Extract the [X, Y] coordinate from the center of the cell holding the provided text.  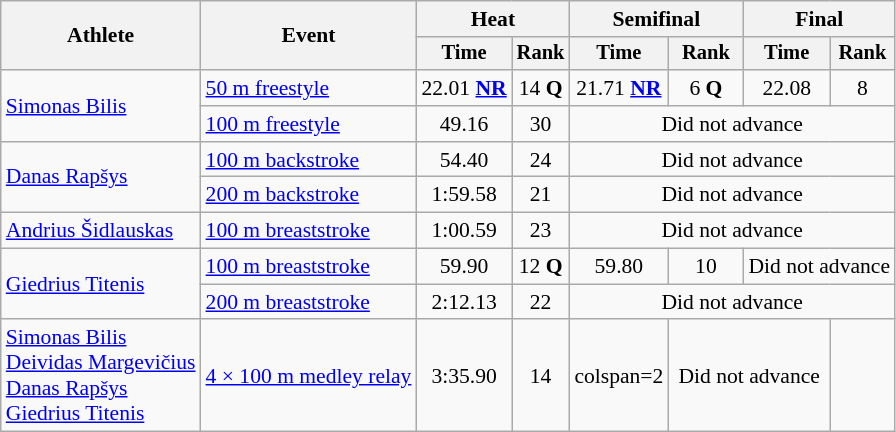
22 [541, 302]
10 [706, 267]
200 m breaststroke [309, 302]
Final [819, 19]
Danas Rapšys [101, 178]
8 [862, 88]
100 m freestyle [309, 124]
Andrius Šidlauskas [101, 231]
49.16 [464, 124]
14 [541, 376]
54.40 [464, 160]
Simonas BilisDeividas MargevičiusDanas RapšysGiedrius Titenis [101, 376]
12 Q [541, 267]
Giedrius Titenis [101, 284]
6 Q [706, 88]
Semifinal [656, 19]
22.01 NR [464, 88]
Heat [492, 19]
14 Q [541, 88]
21 [541, 195]
Athlete [101, 36]
3:35.90 [464, 376]
Event [309, 36]
30 [541, 124]
50 m freestyle [309, 88]
1:59.58 [464, 195]
100 m backstroke [309, 160]
Simonas Bilis [101, 106]
24 [541, 160]
1:00.59 [464, 231]
colspan=2 [618, 376]
200 m backstroke [309, 195]
59.80 [618, 267]
21.71 NR [618, 88]
2:12.13 [464, 302]
4 × 100 m medley relay [309, 376]
22.08 [786, 88]
59.90 [464, 267]
23 [541, 231]
